Output the [X, Y] coordinate of the center of the cell containing the given text.  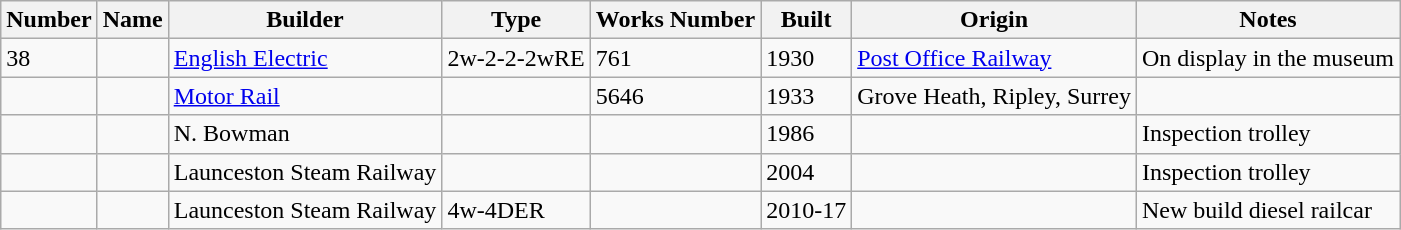
1930 [806, 58]
Origin [994, 20]
4w-4DER [516, 210]
Number [49, 20]
2004 [806, 172]
2w-2-2-2wRE [516, 58]
761 [675, 58]
Post Office Railway [994, 58]
New build diesel railcar [1268, 210]
Grove Heath, Ripley, Surrey [994, 96]
Type [516, 20]
Builder [305, 20]
Motor Rail [305, 96]
5646 [675, 96]
Name [132, 20]
On display in the museum [1268, 58]
Notes [1268, 20]
Works Number [675, 20]
1986 [806, 134]
1933 [806, 96]
Built [806, 20]
N. Bowman [305, 134]
2010-17 [806, 210]
38 [49, 58]
English Electric [305, 58]
